From the cell containing the given text, extract its center point as (X, Y) coordinate. 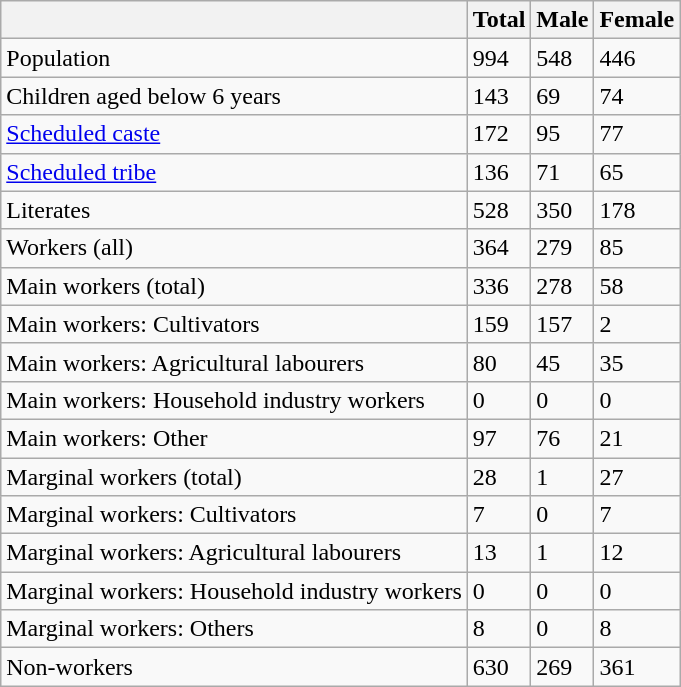
77 (637, 134)
58 (637, 286)
76 (562, 438)
269 (562, 667)
80 (499, 362)
Scheduled caste (234, 134)
Main workers: Agricultural labourers (234, 362)
21 (637, 438)
Marginal workers: Others (234, 629)
Workers (all) (234, 248)
Marginal workers: Household industry workers (234, 591)
97 (499, 438)
Total (499, 20)
Female (637, 20)
528 (499, 210)
Main workers: Household industry workers (234, 400)
336 (499, 286)
Main workers: Cultivators (234, 324)
Literates (234, 210)
157 (562, 324)
69 (562, 96)
361 (637, 667)
Marginal workers: Cultivators (234, 515)
278 (562, 286)
446 (637, 58)
178 (637, 210)
35 (637, 362)
65 (637, 172)
630 (499, 667)
136 (499, 172)
Main workers (total) (234, 286)
28 (499, 477)
95 (562, 134)
85 (637, 248)
13 (499, 553)
Male (562, 20)
74 (637, 96)
Non-workers (234, 667)
Marginal workers (total) (234, 477)
2 (637, 324)
12 (637, 553)
71 (562, 172)
Scheduled tribe (234, 172)
279 (562, 248)
364 (499, 248)
Children aged below 6 years (234, 96)
27 (637, 477)
994 (499, 58)
350 (562, 210)
548 (562, 58)
159 (499, 324)
Population (234, 58)
172 (499, 134)
Main workers: Other (234, 438)
143 (499, 96)
Marginal workers: Agricultural labourers (234, 553)
45 (562, 362)
